For the text-containing cell, return its midpoint in [x, y] coordinate format. 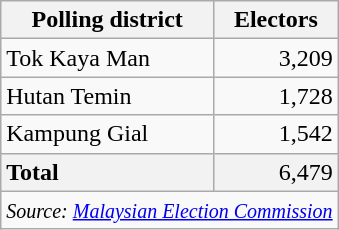
Total [108, 172]
Electors [276, 20]
1,542 [276, 134]
Source: Malaysian Election Commission [170, 210]
Polling district [108, 20]
Kampung Gial [108, 134]
3,209 [276, 58]
1,728 [276, 96]
Hutan Temin [108, 96]
6,479 [276, 172]
Tok Kaya Man [108, 58]
